Return the [X, Y] coordinate for the center point of the cell that contains the specified text.  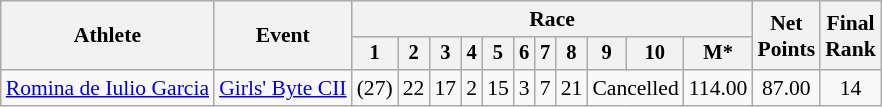
(27) [375, 88]
22 [414, 88]
Girls' Byte CII [283, 88]
Romina de Iulio Garcia [108, 88]
8 [572, 54]
87.00 [786, 88]
10 [655, 54]
NetPoints [786, 36]
21 [572, 88]
Cancelled [635, 88]
6 [524, 54]
M* [718, 54]
17 [445, 88]
Event [283, 36]
15 [498, 88]
1 [375, 54]
Race [552, 19]
9 [606, 54]
14 [850, 88]
4 [472, 54]
Athlete [108, 36]
5 [498, 54]
Final Rank [850, 36]
114.00 [718, 88]
